Scan for the cell matching the given text and deliver its [X, Y] coordinate at center. 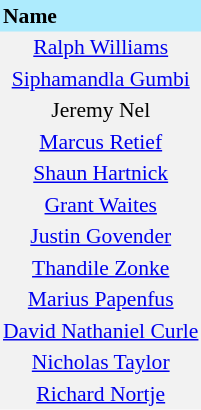
Shaun Hartnick [100, 174]
Siphamandla Gumbi [100, 79]
Thandile Zonke [100, 268]
Richard Nortje [100, 394]
Justin Govender [100, 236]
David Nathaniel Curle [100, 331]
Marius Papenfus [100, 300]
Marcus Retief [100, 142]
Ralph Williams [100, 48]
Jeremy Nel [100, 110]
Name [100, 16]
Nicholas Taylor [100, 362]
Grant Waites [100, 205]
